Extract the [X, Y] coordinate from the center of the cell holding the provided text.  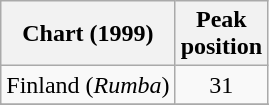
Finland (Rumba) [88, 85]
Peakposition [221, 34]
31 [221, 85]
Chart (1999) [88, 34]
